Output the (x, y) coordinate of the center of the cell containing the given text.  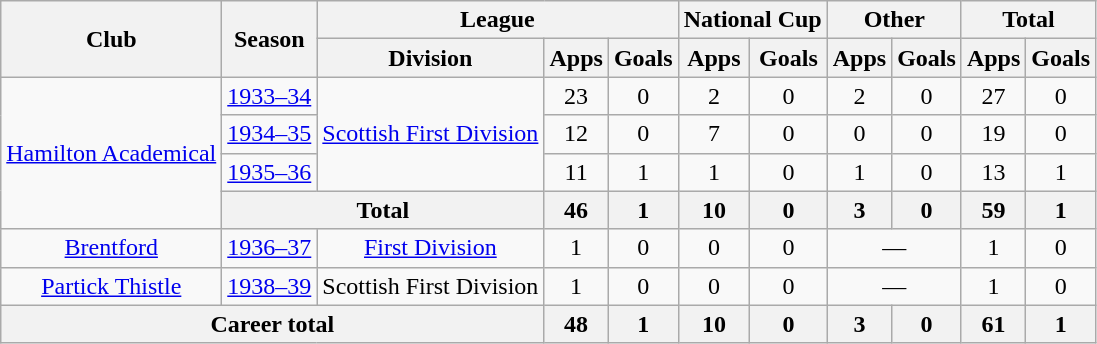
Career total (272, 324)
Hamilton Academical (112, 153)
61 (993, 324)
Season (270, 39)
Club (112, 39)
27 (993, 96)
13 (993, 172)
1935–36 (270, 172)
First Division (430, 248)
12 (576, 134)
23 (576, 96)
Partick Thistle (112, 286)
National Cup (752, 20)
1938–39 (270, 286)
1934–35 (270, 134)
46 (576, 210)
19 (993, 134)
7 (714, 134)
11 (576, 172)
Brentford (112, 248)
Division (430, 58)
1933–34 (270, 96)
Other (894, 20)
48 (576, 324)
1936–37 (270, 248)
59 (993, 210)
League (498, 20)
